Locate the cell with the specified text and output its (x, y) center coordinate. 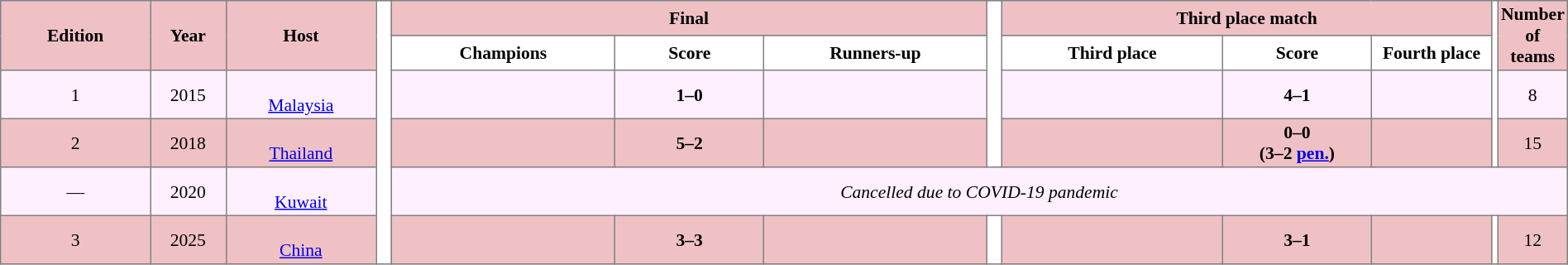
— (76, 191)
Champions (503, 53)
Host (301, 36)
China (301, 239)
0–0(3–2 pen.) (1298, 142)
Cancelled due to COVID-19 pandemic (979, 191)
Thailand (301, 142)
2020 (189, 191)
Number of teams (1532, 36)
15 (1532, 142)
Fourth place (1432, 53)
1–0 (690, 94)
Third place match (1246, 18)
2018 (189, 142)
Third place (1111, 53)
3 (76, 239)
3–3 (690, 239)
Kuwait (301, 191)
4–1 (1298, 94)
Final (690, 18)
12 (1532, 239)
Runners-up (876, 53)
2 (76, 142)
Edition (76, 36)
2025 (189, 239)
Year (189, 36)
8 (1532, 94)
5–2 (690, 142)
3–1 (1298, 239)
Malaysia (301, 94)
2015 (189, 94)
1 (76, 94)
